For the text-containing cell, return its midpoint in (x, y) coordinate format. 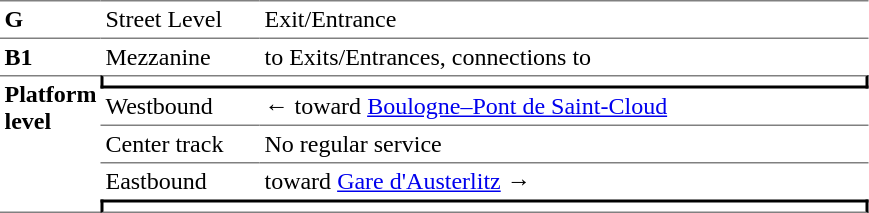
Street Level (180, 19)
toward Gare d'Austerlitz → (564, 182)
No regular service (564, 145)
B1 (50, 57)
Exit/Entrance (564, 19)
Westbound (180, 107)
to Exits/Entrances, connections to (564, 57)
G (50, 19)
← toward Boulogne–Pont de Saint-Cloud (564, 107)
Eastbound (180, 182)
Mezzanine (180, 57)
Center track (180, 145)
Platform level (50, 144)
